Find where the given text appears and provide that cell's center as (X, Y) coordinate. 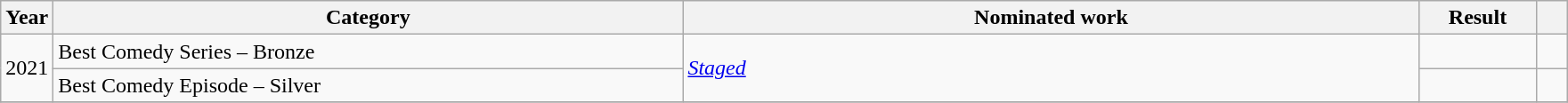
Staged (1051, 68)
2021 (27, 68)
Category (369, 18)
Best Comedy Episode – Silver (369, 85)
Best Comedy Series – Bronze (369, 51)
Year (27, 18)
Result (1478, 18)
Nominated work (1051, 18)
